For the text-containing cell, return its midpoint in [x, y] coordinate format. 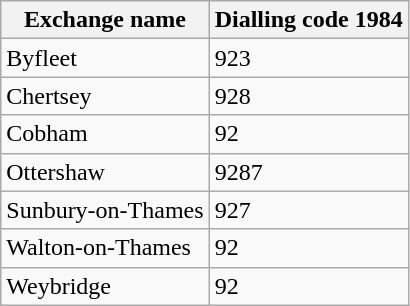
Cobham [105, 134]
Byfleet [105, 58]
Dialling code 1984 [308, 20]
Chertsey [105, 96]
Sunbury-on-Thames [105, 210]
9287 [308, 172]
Exchange name [105, 20]
Walton-on-Thames [105, 248]
928 [308, 96]
Ottershaw [105, 172]
927 [308, 210]
923 [308, 58]
Weybridge [105, 286]
